Find where the given text appears and provide that cell's center as [x, y] coordinate. 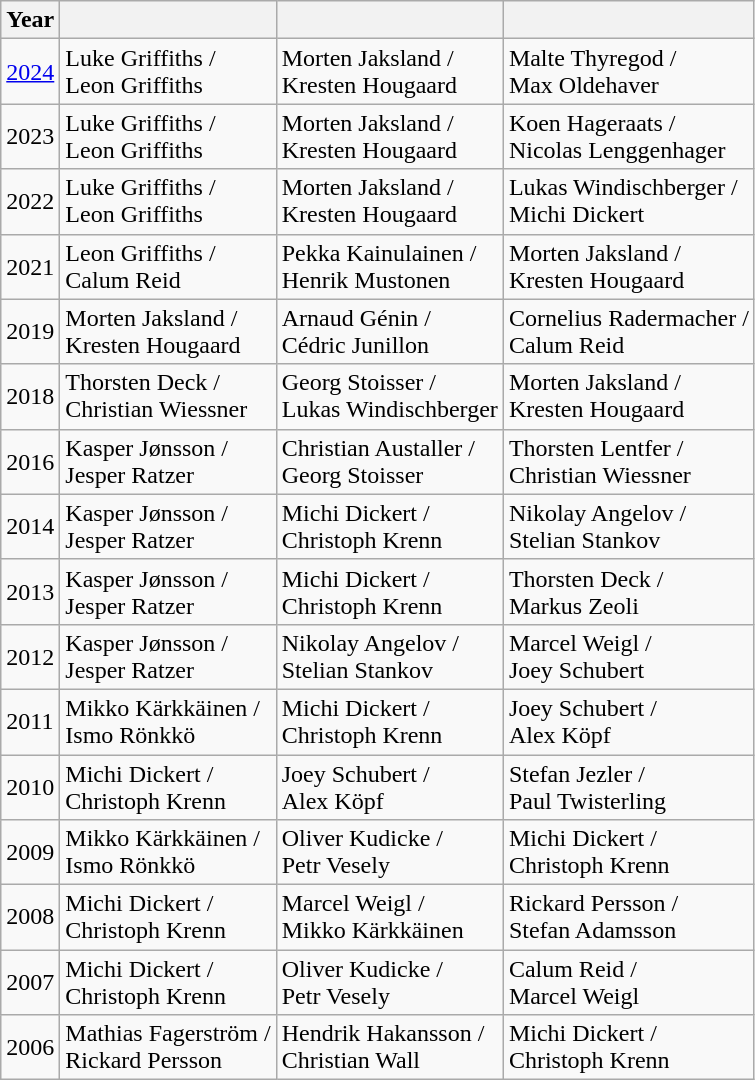
2014 [30, 526]
Hendrik Hakansson /Christian Wall [390, 1048]
2019 [30, 332]
2012 [30, 656]
2010 [30, 786]
Lukas Windischberger /Michi Dickert [628, 202]
2023 [30, 136]
Mathias Fagerström /Rickard Persson [168, 1048]
Arnaud Génin /Cédric Junillon [390, 332]
2011 [30, 722]
2013 [30, 592]
Pekka Kainulainen /Henrik Mustonen [390, 266]
2007 [30, 982]
2016 [30, 462]
Thorsten Deck /Christian Wiessner [168, 396]
2009 [30, 852]
Malte Thyregod /Max Oldehaver [628, 72]
Christian Austaller /Georg Stoisser [390, 462]
2008 [30, 918]
Marcel Weigl /Joey Schubert [628, 656]
Koen Hageraats /Nicolas Lenggenhager [628, 136]
Cornelius Radermacher /Calum Reid [628, 332]
2024 [30, 72]
Leon Griffiths /Calum Reid [168, 266]
Calum Reid /Marcel Weigl [628, 982]
2021 [30, 266]
Stefan Jezler /Paul Twisterling [628, 786]
Thorsten Deck /Markus Zeoli [628, 592]
Georg Stoisser /Lukas Windischberger [390, 396]
Marcel Weigl /Mikko Kärkkäinen [390, 918]
Year [30, 20]
Thorsten Lentfer /Christian Wiessner [628, 462]
Rickard Persson /Stefan Adamsson [628, 918]
2018 [30, 396]
2006 [30, 1048]
2022 [30, 202]
